Determine the [X, Y] coordinate at the center of the cell enclosing the given text.  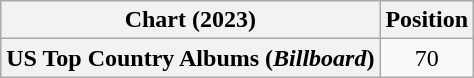
70 [427, 58]
Position [427, 20]
Chart (2023) [190, 20]
US Top Country Albums (Billboard) [190, 58]
